Output the [X, Y] coordinate of the center of the cell containing the given text.  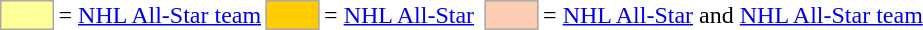
= NHL All-Star team [160, 15]
= NHL All-Star [400, 15]
